Find where the given text appears and provide that cell's center as (X, Y) coordinate. 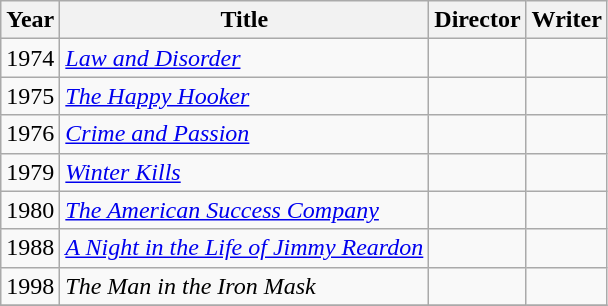
1998 (30, 286)
The Happy Hooker (244, 96)
The Man in the Iron Mask (244, 286)
Writer (566, 20)
A Night in the Life of Jimmy Reardon (244, 248)
1979 (30, 172)
The American Success Company (244, 210)
1974 (30, 58)
Winter Kills (244, 172)
1976 (30, 134)
Law and Disorder (244, 58)
Crime and Passion (244, 134)
1980 (30, 210)
Title (244, 20)
1988 (30, 248)
Director (478, 20)
Year (30, 20)
1975 (30, 96)
